For the text-containing cell, return its midpoint in (x, y) coordinate format. 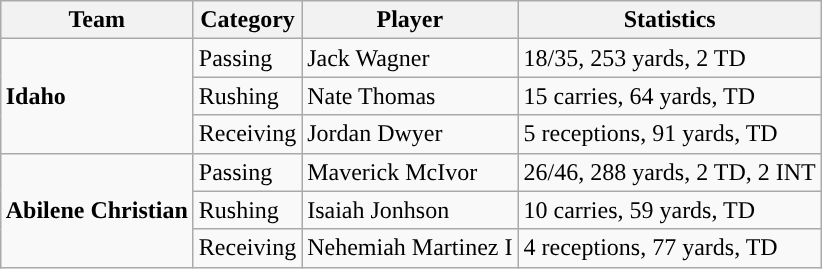
Statistics (670, 20)
Nehemiah Martinez I (410, 248)
18/35, 253 yards, 2 TD (670, 58)
Idaho (96, 96)
Player (410, 20)
Nate Thomas (410, 96)
Jordan Dwyer (410, 134)
Abilene Christian (96, 210)
5 receptions, 91 yards, TD (670, 134)
10 carries, 59 yards, TD (670, 210)
Category (247, 20)
15 carries, 64 yards, TD (670, 96)
4 receptions, 77 yards, TD (670, 248)
26/46, 288 yards, 2 TD, 2 INT (670, 172)
Maverick McIvor (410, 172)
Jack Wagner (410, 58)
Isaiah Jonhson (410, 210)
Team (96, 20)
